Find where the given text appears and provide that cell's center as [X, Y] coordinate. 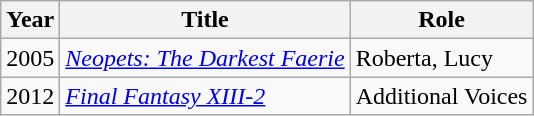
Roberta, Lucy [442, 58]
Year [30, 20]
Additional Voices [442, 96]
Final Fantasy XIII-2 [205, 96]
2012 [30, 96]
Title [205, 20]
Neopets: The Darkest Faerie [205, 58]
Role [442, 20]
2005 [30, 58]
